For the text-containing cell, return its midpoint in [x, y] coordinate format. 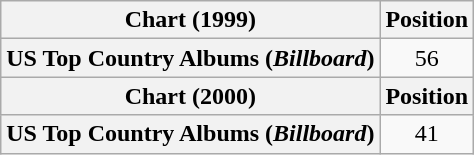
Chart (2000) [190, 96]
41 [427, 134]
Chart (1999) [190, 20]
56 [427, 58]
